For the text-containing cell, return its midpoint in (x, y) coordinate format. 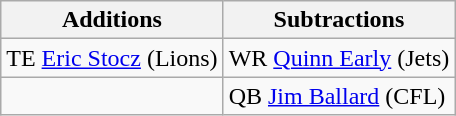
Additions (112, 20)
WR Quinn Early (Jets) (339, 58)
QB Jim Ballard (CFL) (339, 96)
TE Eric Stocz (Lions) (112, 58)
Subtractions (339, 20)
